Return [X, Y] of the center of cell containing provided text 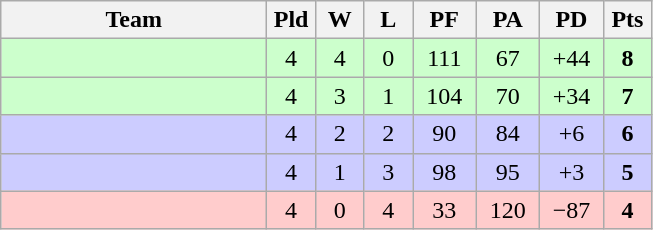
120 [508, 210]
Pts [628, 20]
W [340, 20]
+6 [572, 134]
PF [444, 20]
84 [508, 134]
Team [134, 20]
95 [508, 172]
33 [444, 210]
PA [508, 20]
8 [628, 58]
+34 [572, 96]
98 [444, 172]
−87 [572, 210]
70 [508, 96]
5 [628, 172]
67 [508, 58]
7 [628, 96]
+3 [572, 172]
90 [444, 134]
L [388, 20]
111 [444, 58]
+44 [572, 58]
6 [628, 134]
104 [444, 96]
Pld [292, 20]
PD [572, 20]
